From the cell containing the given text, extract its center point as [X, Y] coordinate. 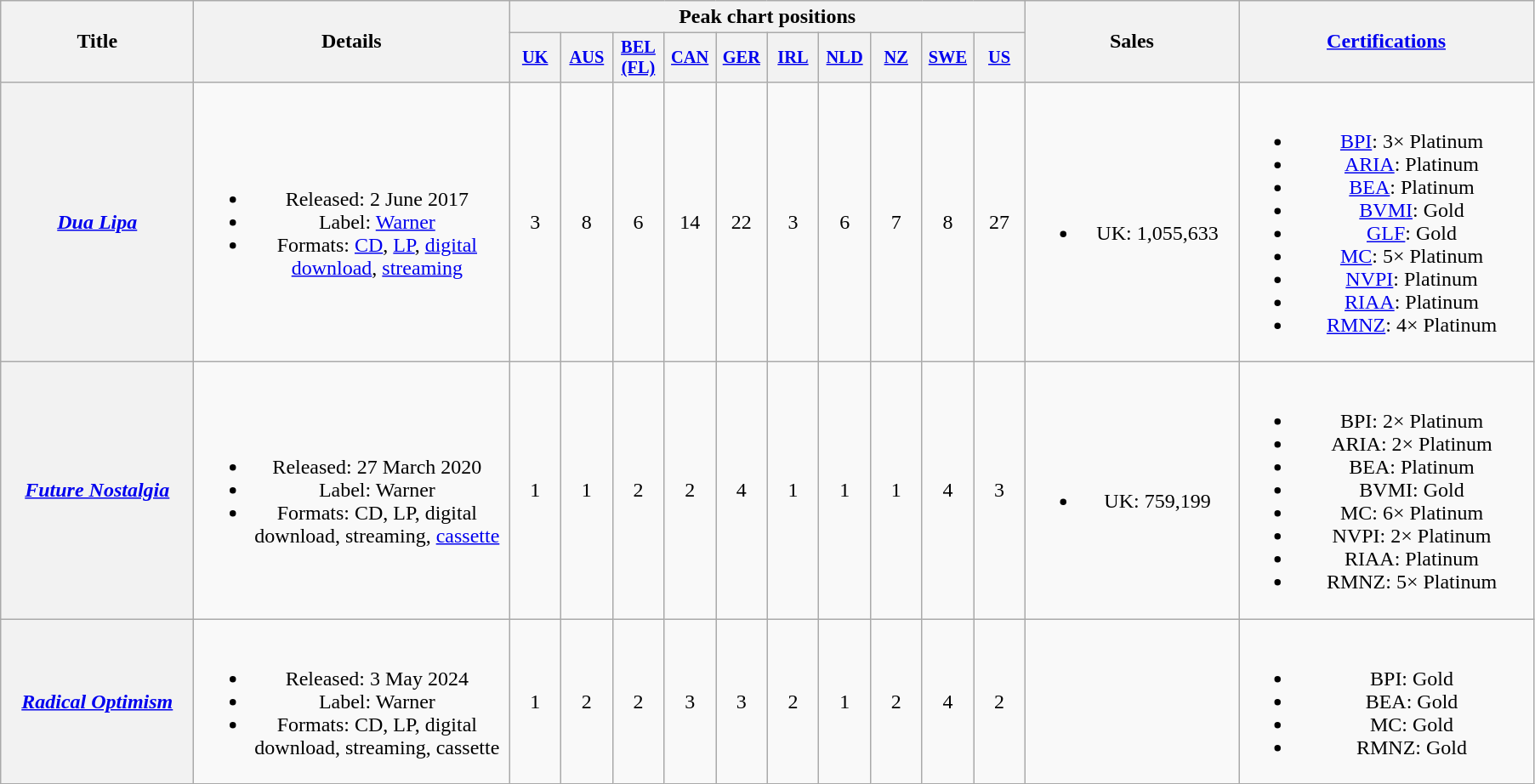
AUS [587, 58]
7 [896, 221]
BPI: GoldBEA: GoldMC: GoldRMNZ: Gold [1386, 702]
UK [536, 58]
Released: 27 March 2020Label: WarnerFormats: CD, LP, digital download, streaming, cassette [352, 491]
Peak chart positions [767, 17]
Sales [1131, 42]
22 [742, 221]
US [1000, 58]
Future Nostalgia [97, 491]
SWE [947, 58]
Details [352, 42]
Dua Lipa [97, 221]
GER [742, 58]
NLD [845, 58]
Radical Optimism [97, 702]
BPI: 2× PlatinumARIA: 2× PlatinumBEA: PlatinumBVMI: GoldMC: 6× PlatinumNVPI: 2× PlatinumRIAA: PlatinumRMNZ: 5× Platinum [1386, 491]
NZ [896, 58]
Released: 2 June 2017Label: WarnerFormats: CD, LP, digital download, streaming [352, 221]
27 [1000, 221]
UK: 1,055,633 [1131, 221]
CAN [691, 58]
IRL [793, 58]
UK: 759,199 [1131, 491]
14 [691, 221]
BEL (FL) [638, 58]
Title [97, 42]
BPI: 3× PlatinumARIA: PlatinumBEA: PlatinumBVMI: GoldGLF: GoldMC: 5× PlatinumNVPI: PlatinumRIAA: PlatinumRMNZ: 4× Platinum [1386, 221]
Certifications [1386, 42]
Released: 3 May 2024Label: WarnerFormats: CD, LP, digital download, streaming, cassette [352, 702]
